From the cell containing the given text, extract its center point as [x, y] coordinate. 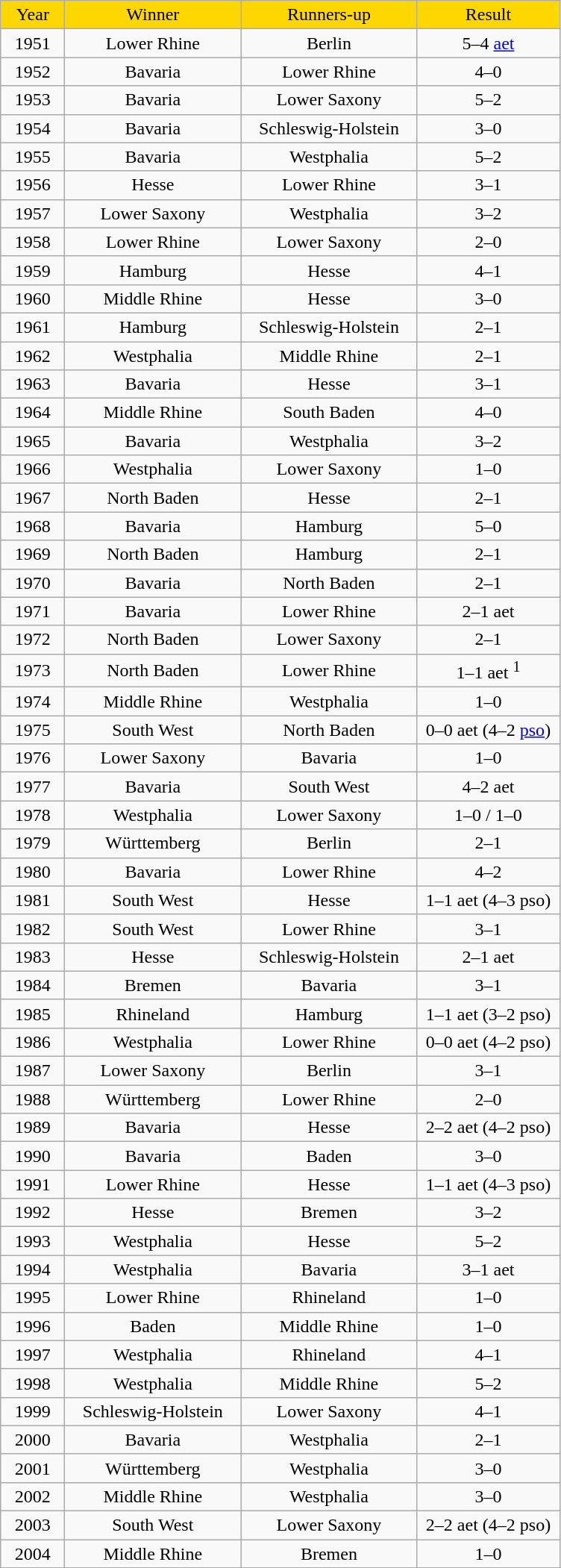
3–1 aet [488, 1269]
4–2 [488, 872]
Winner [153, 15]
1987 [33, 1071]
2000 [33, 1440]
1999 [33, 1411]
1962 [33, 356]
1990 [33, 1156]
2003 [33, 1525]
South Baden [329, 413]
1966 [33, 469]
2001 [33, 1468]
1–1 aet (3–2 pso) [488, 1013]
1951 [33, 43]
1959 [33, 270]
1984 [33, 985]
1–0 / 1–0 [488, 815]
1969 [33, 555]
1956 [33, 185]
Runners-up [329, 15]
1994 [33, 1269]
1972 [33, 640]
1976 [33, 758]
2004 [33, 1554]
5–0 [488, 526]
1991 [33, 1184]
1979 [33, 843]
1961 [33, 327]
1998 [33, 1383]
1971 [33, 611]
1952 [33, 72]
1975 [33, 730]
1992 [33, 1213]
1978 [33, 815]
1967 [33, 498]
1985 [33, 1013]
1996 [33, 1326]
1988 [33, 1099]
4–2 aet [488, 787]
1964 [33, 413]
1974 [33, 702]
1960 [33, 299]
1958 [33, 242]
Year [33, 15]
Result [488, 15]
1957 [33, 213]
1981 [33, 900]
1983 [33, 957]
2002 [33, 1496]
1–1 aet 1 [488, 670]
1968 [33, 526]
5–4 aet [488, 43]
1989 [33, 1128]
1980 [33, 872]
1954 [33, 128]
1977 [33, 787]
1993 [33, 1241]
1965 [33, 441]
1986 [33, 1042]
1982 [33, 928]
1955 [33, 157]
1973 [33, 670]
1995 [33, 1298]
1997 [33, 1355]
1970 [33, 583]
1953 [33, 100]
1963 [33, 384]
